Capture the cell that displays the provided text and extract its (X, Y) central coordinate. 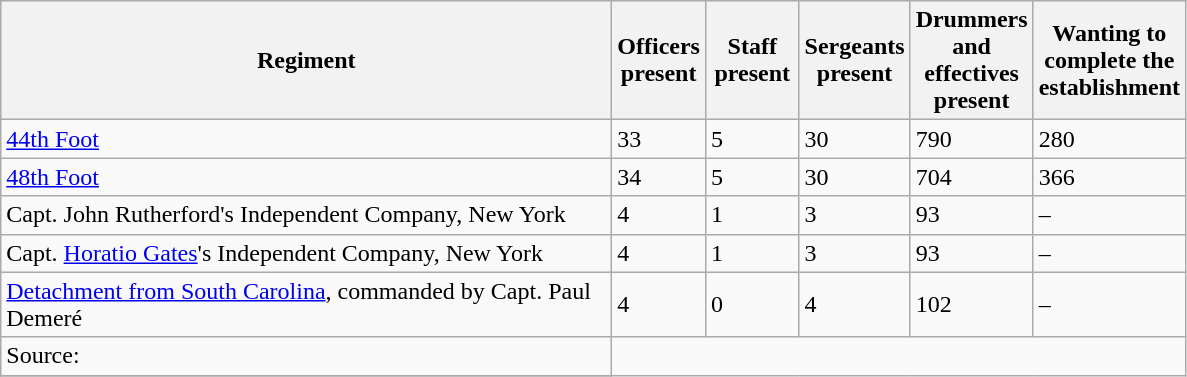
48th Foot (306, 177)
44th Foot (306, 139)
366 (1109, 177)
Source: (306, 356)
102 (972, 304)
Drummers and effectives present (972, 60)
Wanting to complete the establishment (1109, 60)
Officers present (659, 60)
Capt. John Rutherford's Independent Company, New York (306, 215)
704 (972, 177)
Staff present (752, 60)
Capt. Horatio Gates's Independent Company, New York (306, 253)
Regiment (306, 60)
Detachment from South Carolina, commanded by Capt. Paul Demeré (306, 304)
0 (752, 304)
34 (659, 177)
790 (972, 139)
Sergeants present (854, 60)
280 (1109, 139)
33 (659, 139)
